Detect which cell encompasses the target text, then output its [X, Y] center coordinate. 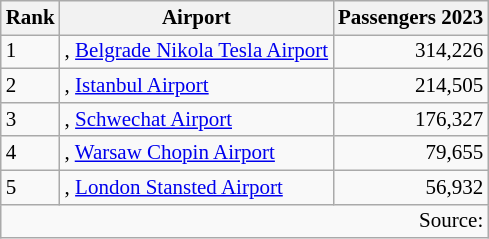
Passengers 2023 [410, 18]
314,226 [410, 52]
, Schwechat Airport [196, 119]
, Istanbul Airport [196, 86]
1 [30, 52]
3 [30, 119]
Rank [30, 18]
176,327 [410, 119]
Source: [244, 221]
, London Stansted Airport [196, 187]
2 [30, 86]
5 [30, 187]
, Belgrade Nikola Tesla Airport [196, 52]
79,655 [410, 153]
Airport [196, 18]
, Warsaw Chopin Airport [196, 153]
4 [30, 153]
214,505 [410, 86]
56,932 [410, 187]
